From the cell containing the given text, extract its center point as (x, y) coordinate. 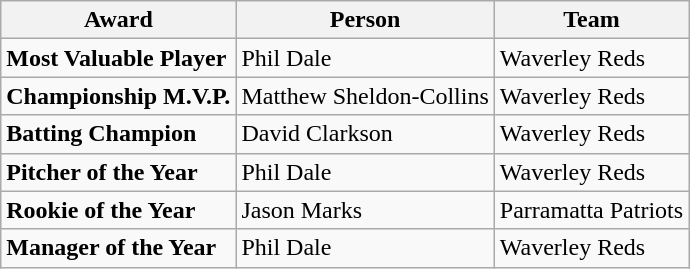
Jason Marks (365, 210)
Pitcher of the Year (118, 172)
Championship M.V.P. (118, 96)
Matthew Sheldon-Collins (365, 96)
Award (118, 20)
Manager of the Year (118, 248)
Most Valuable Player (118, 58)
David Clarkson (365, 134)
Parramatta Patriots (591, 210)
Team (591, 20)
Batting Champion (118, 134)
Person (365, 20)
Rookie of the Year (118, 210)
